Identify which cell holds the provided text, then report its (X, Y) central coordinate. 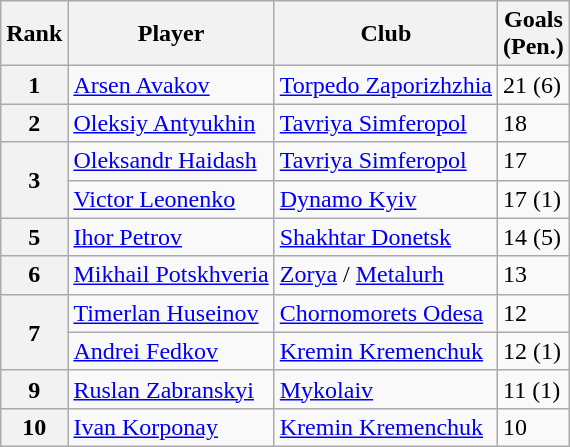
7 (34, 332)
1 (34, 85)
21 (6) (534, 85)
Goals(Pen.) (534, 34)
14 (5) (534, 237)
Torpedo Zaporizhzhia (386, 85)
Club (386, 34)
13 (534, 275)
18 (534, 123)
Mikhail Potskhveria (171, 275)
Timerlan Huseinov (171, 313)
Mykolaiv (386, 389)
3 (34, 180)
Rank (34, 34)
Zorya / Metalurh (386, 275)
11 (1) (534, 389)
Chornomorets Odesa (386, 313)
12 (534, 313)
17 (534, 161)
Oleksiy Antyukhin (171, 123)
6 (34, 275)
9 (34, 389)
Andrei Fedkov (171, 351)
Ruslan Zabranskyi (171, 389)
Player (171, 34)
17 (1) (534, 199)
Victor Leonenko (171, 199)
Ivan Korponay (171, 427)
Dynamo Kyiv (386, 199)
12 (1) (534, 351)
Ihor Petrov (171, 237)
2 (34, 123)
Oleksandr Haidash (171, 161)
Arsen Avakov (171, 85)
5 (34, 237)
Shakhtar Donetsk (386, 237)
